Extract the [x, y] coordinate from the center of the cell holding the provided text.  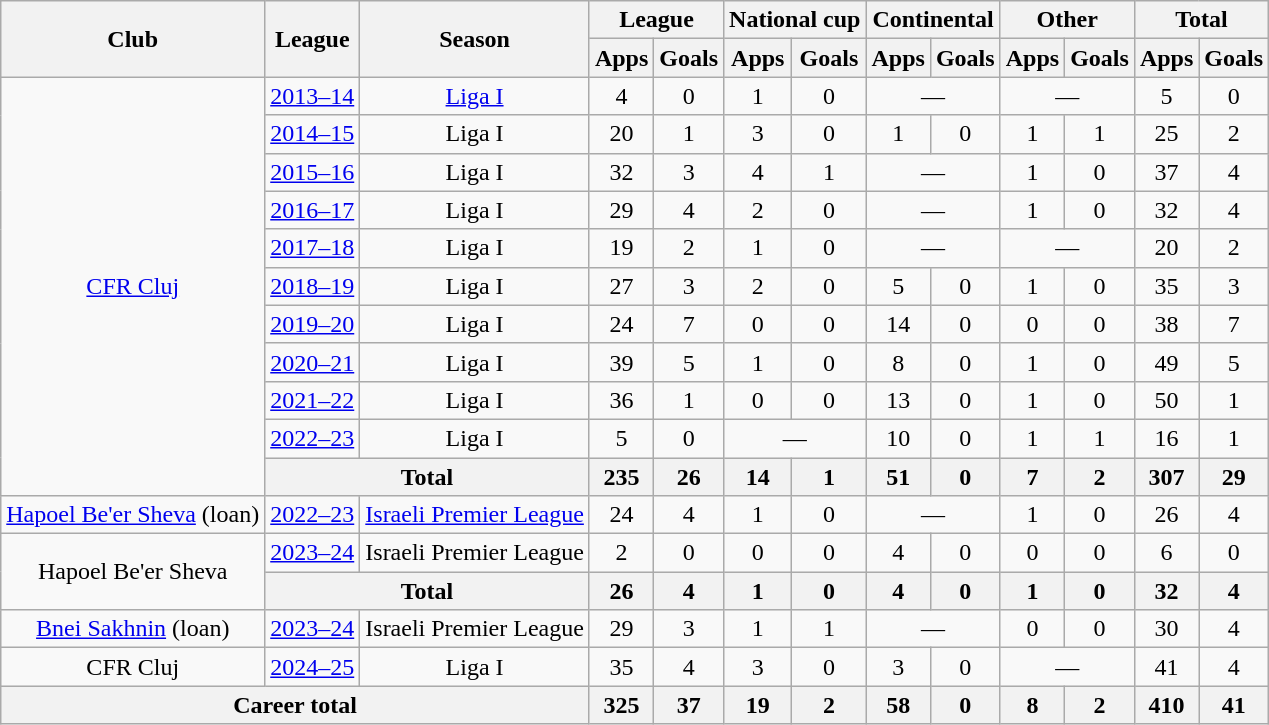
2013–14 [312, 96]
2014–15 [312, 134]
325 [621, 705]
Hapoel Be'er Sheva [133, 572]
Season [475, 39]
58 [898, 705]
235 [621, 477]
2024–25 [312, 667]
Career total [296, 705]
Hapoel Be'er Sheva (loan) [133, 515]
30 [1166, 629]
13 [898, 400]
10 [898, 438]
2016–17 [312, 210]
2020–21 [312, 362]
38 [1166, 324]
Club [133, 39]
2018–19 [312, 286]
49 [1166, 362]
6 [1166, 553]
Bnei Sakhnin (loan) [133, 629]
Other [1067, 20]
39 [621, 362]
51 [898, 477]
50 [1166, 400]
25 [1166, 134]
410 [1166, 705]
27 [621, 286]
2019–20 [312, 324]
307 [1166, 477]
Continental [933, 20]
National cup [795, 20]
2015–16 [312, 172]
2021–22 [312, 400]
36 [621, 400]
2017–18 [312, 248]
16 [1166, 438]
